Identify which cell holds the provided text, then report its (x, y) central coordinate. 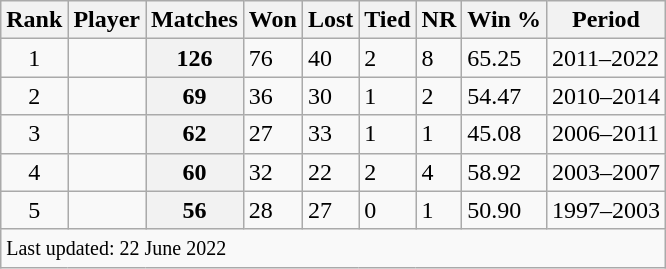
65.25 (504, 58)
50.90 (504, 210)
36 (272, 96)
Rank (34, 20)
Lost (330, 20)
40 (330, 58)
Win % (504, 20)
33 (330, 134)
22 (330, 172)
Last updated: 22 June 2022 (334, 248)
56 (195, 210)
2003–2007 (606, 172)
30 (330, 96)
76 (272, 58)
54.47 (504, 96)
Matches (195, 20)
60 (195, 172)
NR (439, 20)
1997–2003 (606, 210)
45.08 (504, 134)
126 (195, 58)
5 (34, 210)
28 (272, 210)
2006–2011 (606, 134)
62 (195, 134)
0 (388, 210)
2010–2014 (606, 96)
Tied (388, 20)
3 (34, 134)
58.92 (504, 172)
32 (272, 172)
2011–2022 (606, 58)
Won (272, 20)
Player (107, 20)
8 (439, 58)
Period (606, 20)
69 (195, 96)
